Provide the [X, Y] coordinate of the cell's center where the given text is located.  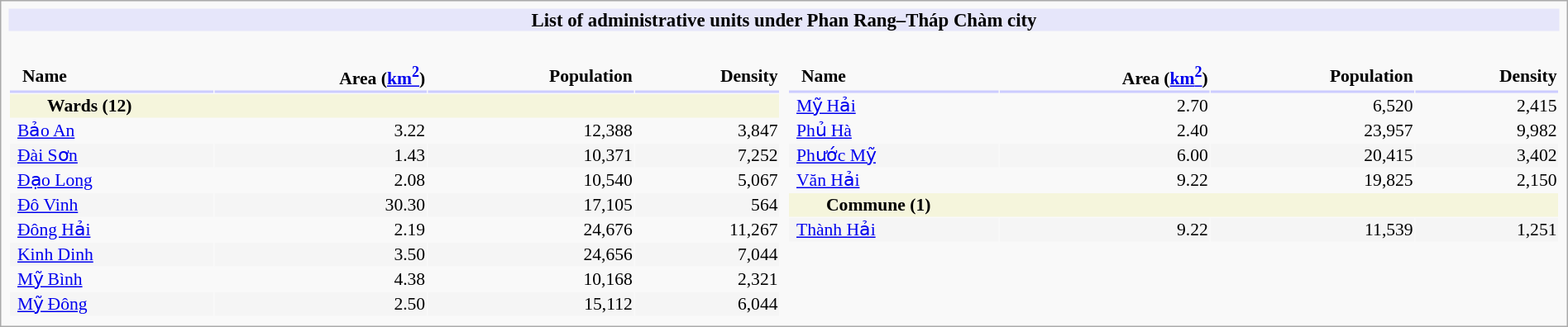
Đô Vinh [111, 205]
6,520 [1312, 106]
24,656 [531, 254]
Văn Hải [893, 180]
23,957 [1312, 130]
5,067 [707, 180]
2.70 [1104, 106]
19,825 [1312, 180]
1,251 [1487, 230]
Commune (1) [1174, 205]
List of administrative units under Phan Rang–Tháp Chàm city [784, 20]
3,847 [707, 130]
2.40 [1104, 130]
11,267 [707, 230]
2,150 [1487, 180]
6,044 [707, 304]
20,415 [1312, 155]
Bảo An [111, 130]
2.50 [321, 304]
Wards (12) [394, 106]
3.50 [321, 254]
9,982 [1487, 130]
17,105 [531, 205]
Mỹ Đông [111, 304]
6.00 [1104, 155]
Phủ Hà [893, 130]
Mỹ Bình [111, 279]
7,252 [707, 155]
Đạo Long [111, 180]
2.08 [321, 180]
4.38 [321, 279]
3,402 [1487, 155]
3.22 [321, 130]
564 [707, 205]
2.19 [321, 230]
Kinh Dinh [111, 254]
10,540 [531, 180]
Mỹ Hải [893, 106]
Đông Hải [111, 230]
15,112 [531, 304]
10,371 [531, 155]
1.43 [321, 155]
7,044 [707, 254]
10,168 [531, 279]
Phước Mỹ [893, 155]
Thành Hải [893, 230]
2,321 [707, 279]
30.30 [321, 205]
11,539 [1312, 230]
12,388 [531, 130]
Đài Sơn [111, 155]
2,415 [1487, 106]
24,676 [531, 230]
